From the cell containing the given text, extract its center point as [x, y] coordinate. 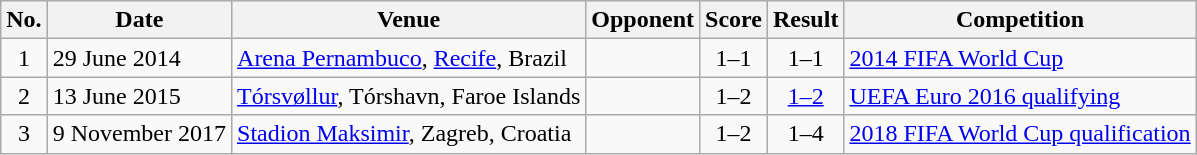
Score [734, 20]
9 November 2017 [139, 134]
2014 FIFA World Cup [1020, 58]
Stadion Maksimir, Zagreb, Croatia [409, 134]
No. [24, 20]
2018 FIFA World Cup qualification [1020, 134]
3 [24, 134]
1 [24, 58]
1–4 [806, 134]
13 June 2015 [139, 96]
Competition [1020, 20]
2 [24, 96]
UEFA Euro 2016 qualifying [1020, 96]
Date [139, 20]
Arena Pernambuco, Recife, Brazil [409, 58]
Result [806, 20]
Venue [409, 20]
Tórsvøllur, Tórshavn, Faroe Islands [409, 96]
Opponent [643, 20]
29 June 2014 [139, 58]
